Return the (x, y) coordinate for the center point of the cell that contains the specified text.  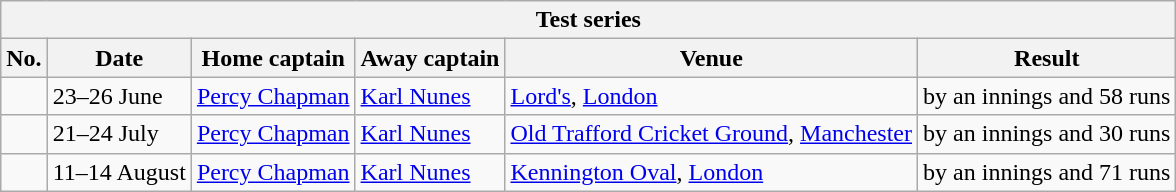
Kennington Oval, London (712, 172)
by an innings and 30 runs (1047, 134)
Away captain (430, 58)
23–26 June (119, 96)
21–24 July (119, 134)
Old Trafford Cricket Ground, Manchester (712, 134)
Result (1047, 58)
by an innings and 71 runs (1047, 172)
11–14 August (119, 172)
Test series (588, 20)
by an innings and 58 runs (1047, 96)
Home captain (273, 58)
Venue (712, 58)
No. (24, 58)
Lord's, London (712, 96)
Date (119, 58)
